Identify which cell holds the provided text, then report its (x, y) central coordinate. 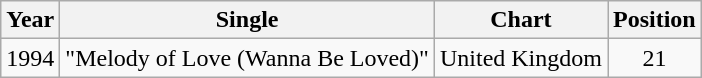
1994 (30, 58)
Position (655, 20)
Year (30, 20)
Single (248, 20)
Chart (520, 20)
United Kingdom (520, 58)
"Melody of Love (Wanna Be Loved)" (248, 58)
21 (655, 58)
